Return the [x, y] coordinate for the center point of the cell that contains the specified text.  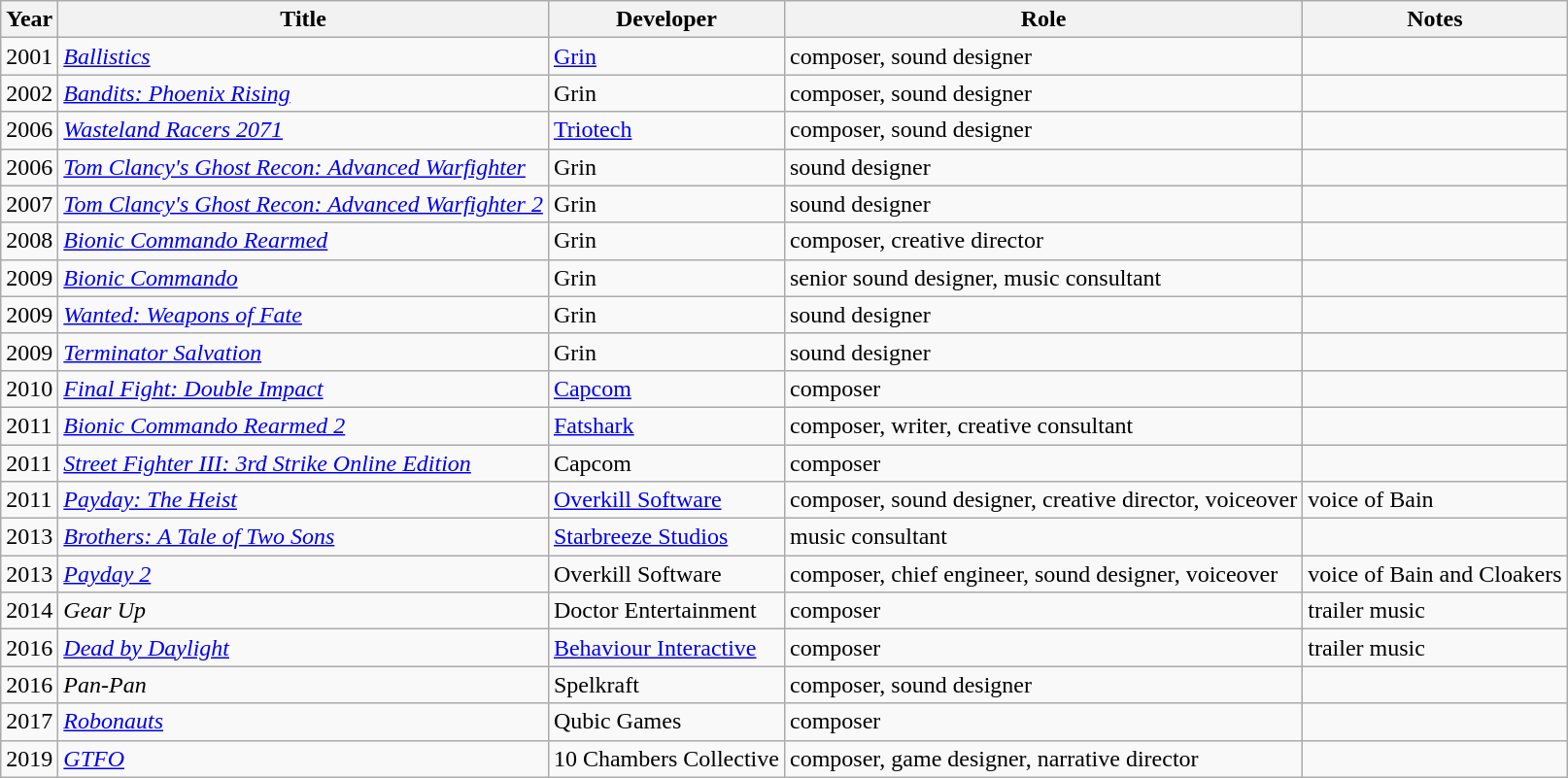
Ballistics [303, 56]
Developer [666, 19]
2007 [29, 204]
senior sound designer, music consultant [1043, 278]
Year [29, 19]
music consultant [1043, 537]
Robonauts [303, 722]
Payday: The Heist [303, 500]
voice of Bain [1435, 500]
Notes [1435, 19]
Dead by Daylight [303, 648]
Wasteland Racers 2071 [303, 130]
composer, chief engineer, sound designer, voiceover [1043, 574]
Street Fighter III: 3rd Strike Online Edition [303, 463]
Payday 2 [303, 574]
Bionic Commando [303, 278]
Bionic Commando Rearmed 2 [303, 425]
Role [1043, 19]
Title [303, 19]
2014 [29, 611]
Wanted: Weapons of Fate [303, 315]
Brothers: A Tale of Two Sons [303, 537]
2002 [29, 93]
composer, creative director [1043, 241]
Tom Clancy's Ghost Recon: Advanced Warfighter [303, 167]
Qubic Games [666, 722]
Doctor Entertainment [666, 611]
GTFO [303, 759]
Triotech [666, 130]
Bionic Commando Rearmed [303, 241]
Gear Up [303, 611]
Starbreeze Studios [666, 537]
10 Chambers Collective [666, 759]
Bandits: Phoenix Rising [303, 93]
2010 [29, 389]
Tom Clancy's Ghost Recon: Advanced Warfighter 2 [303, 204]
2001 [29, 56]
Fatshark [666, 425]
Spelkraft [666, 685]
2017 [29, 722]
composer, writer, creative consultant [1043, 425]
Final Fight: Double Impact [303, 389]
2019 [29, 759]
Terminator Salvation [303, 352]
composer, game designer, narrative director [1043, 759]
2008 [29, 241]
Pan-Pan [303, 685]
composer, sound designer, creative director, voiceover [1043, 500]
voice of Bain and Cloakers [1435, 574]
Behaviour Interactive [666, 648]
